Scan for the cell matching the given text and deliver its (x, y) coordinate at center. 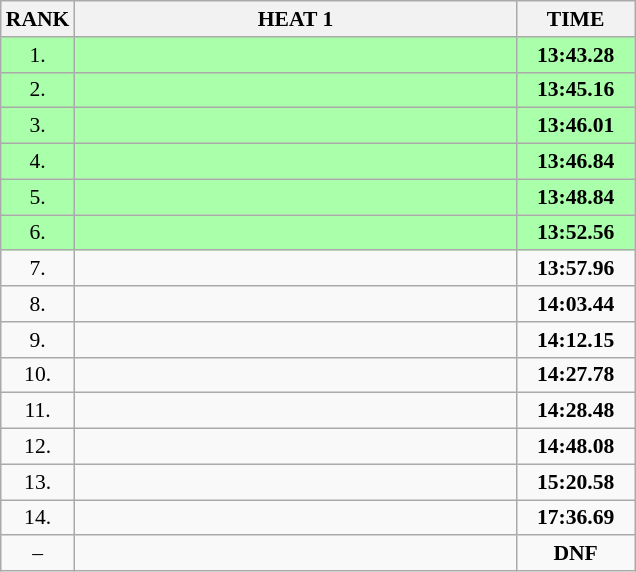
5. (38, 197)
13:57.96 (576, 269)
13:43.28 (576, 55)
4. (38, 162)
14:28.48 (576, 411)
– (38, 554)
1. (38, 55)
17:36.69 (576, 518)
14:48.08 (576, 447)
7. (38, 269)
8. (38, 304)
15:20.58 (576, 482)
13. (38, 482)
RANK (38, 19)
13:45.16 (576, 90)
9. (38, 340)
14:03.44 (576, 304)
11. (38, 411)
6. (38, 233)
12. (38, 447)
10. (38, 375)
13:46.01 (576, 126)
DNF (576, 554)
13:52.56 (576, 233)
14. (38, 518)
13:48.84 (576, 197)
14:27.78 (576, 375)
HEAT 1 (295, 19)
13:46.84 (576, 162)
3. (38, 126)
2. (38, 90)
TIME (576, 19)
14:12.15 (576, 340)
